Locate the cell with the specified text and output its (X, Y) center coordinate. 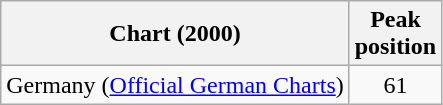
Germany (Official German Charts) (175, 85)
Peakposition (395, 34)
61 (395, 85)
Chart (2000) (175, 34)
